From the cell containing the given text, extract its center point as (X, Y) coordinate. 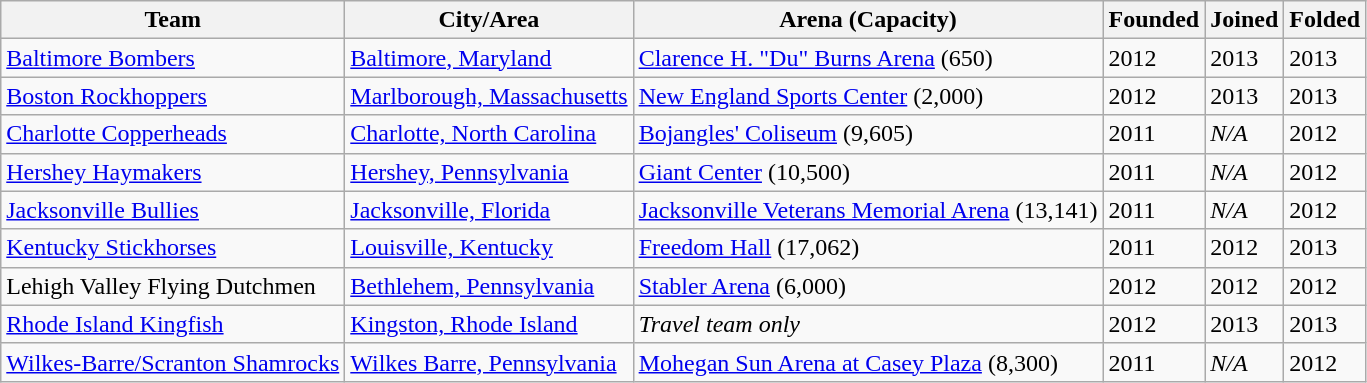
Travel team only (868, 324)
Charlotte Copperheads (173, 134)
Bethlehem, Pennsylvania (489, 286)
Wilkes Barre, Pennsylvania (489, 362)
Baltimore, Maryland (489, 58)
New England Sports Center (2,000) (868, 96)
Folded (1325, 20)
Rhode Island Kingfish (173, 324)
Hershey Haymakers (173, 172)
Mohegan Sun Arena at Casey Plaza (8,300) (868, 362)
Baltimore Bombers (173, 58)
Jacksonville, Florida (489, 210)
Stabler Arena (6,000) (868, 286)
Giant Center (10,500) (868, 172)
Boston Rockhoppers (173, 96)
Clarence H. "Du" Burns Arena (650) (868, 58)
Marlborough, Massachusetts (489, 96)
Bojangles' Coliseum (9,605) (868, 134)
Jacksonville Veterans Memorial Arena (13,141) (868, 210)
Charlotte, North Carolina (489, 134)
Founded (1154, 20)
Louisville, Kentucky (489, 248)
Team (173, 20)
City/Area (489, 20)
Hershey, Pennsylvania (489, 172)
Arena (Capacity) (868, 20)
Joined (1244, 20)
Kingston, Rhode Island (489, 324)
Lehigh Valley Flying Dutchmen (173, 286)
Wilkes-Barre/Scranton Shamrocks (173, 362)
Freedom Hall (17,062) (868, 248)
Kentucky Stickhorses (173, 248)
Jacksonville Bullies (173, 210)
